Search for the cell housing the specified text and yield its (x, y) center coordinate. 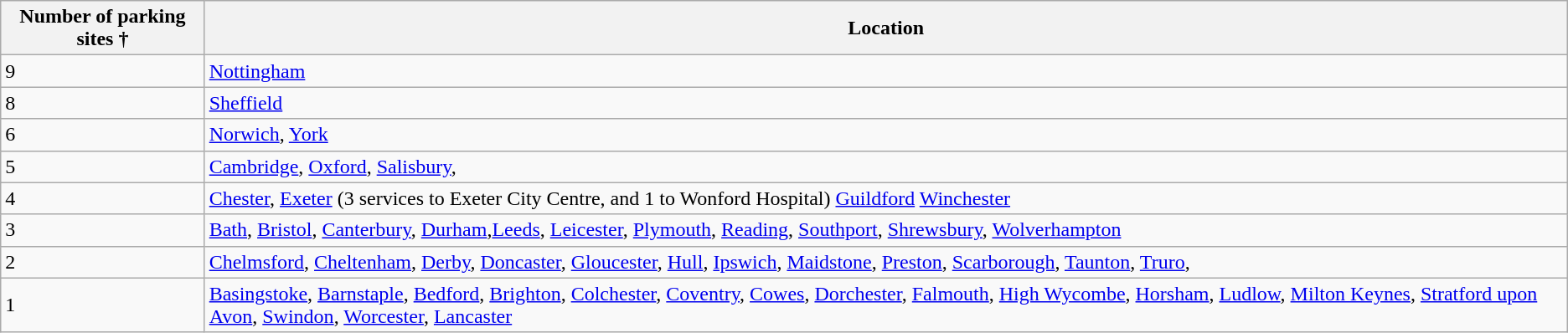
Sheffield (886, 103)
4 (102, 198)
Number of parking sites † (102, 28)
Chelmsford, Cheltenham, Derby, Doncaster, Gloucester, Hull, Ipswich, Maidstone, Preston, Scarborough, Taunton, Truro, (886, 262)
Cambridge, Oxford, Salisbury, (886, 166)
Norwich, York (886, 135)
1 (102, 305)
3 (102, 230)
Location (886, 28)
5 (102, 166)
Bath, Bristol, Canterbury, Durham,Leeds, Leicester, Plymouth, Reading, Southport, Shrewsbury, Wolverhampton (886, 230)
2 (102, 262)
9 (102, 71)
8 (102, 103)
6 (102, 135)
Chester, Exeter (3 services to Exeter City Centre, and 1 to Wonford Hospital) Guildford Winchester (886, 198)
Nottingham (886, 71)
